Capture the cell that displays the provided text and extract its [X, Y] central coordinate. 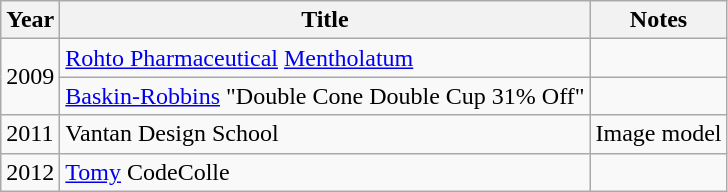
Image model [658, 134]
2009 [30, 77]
Tomy CodeColle [325, 172]
Notes [658, 20]
Baskin-Robbins "Double Cone Double Cup 31% Off" [325, 96]
2011 [30, 134]
Year [30, 20]
Vantan Design School [325, 134]
Rohto Pharmaceutical Mentholatum [325, 58]
2012 [30, 172]
Title [325, 20]
